Identify which cell holds the provided text, then report its (X, Y) central coordinate. 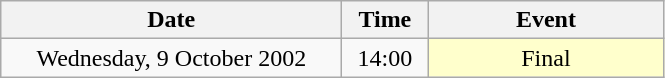
Event (546, 20)
Final (546, 58)
14:00 (385, 58)
Time (385, 20)
Wednesday, 9 October 2002 (172, 58)
Date (172, 20)
